Locate the cell with the specified text and output its (X, Y) center coordinate. 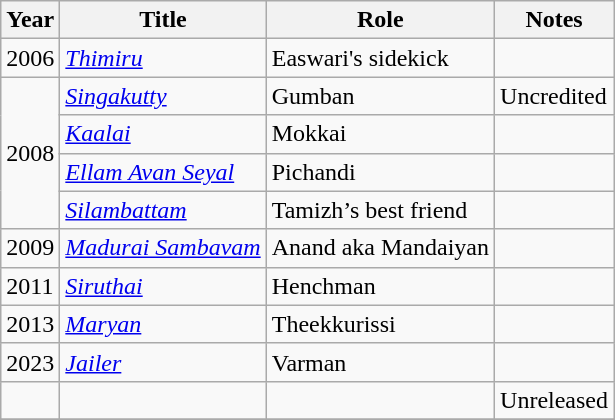
Maryan (163, 324)
Notes (554, 20)
2009 (30, 248)
Kaalai (163, 134)
Tamizh’s best friend (380, 210)
Ellam Avan Seyal (163, 172)
Theekkurissi (380, 324)
Silambattam (163, 210)
2006 (30, 58)
2011 (30, 286)
Siruthai (163, 286)
Title (163, 20)
Mokkai (380, 134)
Thimiru (163, 58)
Unreleased (554, 400)
Henchman (380, 286)
Easwari's sidekick (380, 58)
2008 (30, 153)
Gumban (380, 96)
Madurai Sambavam (163, 248)
Anand aka Mandaiyan (380, 248)
Jailer (163, 362)
2013 (30, 324)
Uncredited (554, 96)
Varman (380, 362)
Year (30, 20)
Pichandi (380, 172)
2023 (30, 362)
Role (380, 20)
Singakutty (163, 96)
